Locate the cell with the specified text and output its (X, Y) center coordinate. 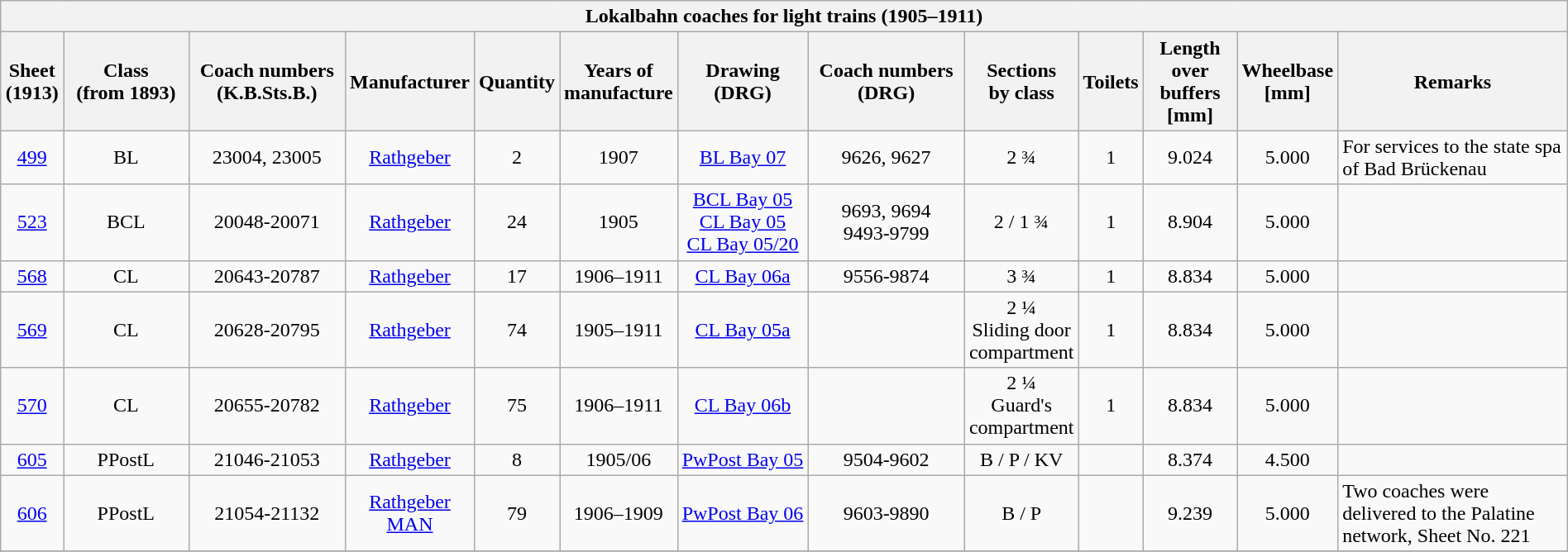
Length over buffers[mm] (1190, 81)
8 (516, 459)
74 (516, 330)
605 (32, 459)
4.500 (1288, 459)
Sections by class (1021, 81)
1907 (619, 157)
BL (127, 157)
BL Bay 07 (743, 157)
CL Bay 06b (743, 406)
9504-9602 (887, 459)
9603-9890 (887, 513)
8.904 (1190, 222)
9556-9874 (887, 276)
Class(from 1893) (127, 81)
499 (32, 157)
Wheelbase[mm] (1288, 81)
Coach numbers(K.B.Sts.B.) (266, 81)
79 (516, 513)
1905–1911 (619, 330)
2 ¼ Sliding door compartment (1021, 330)
9626, 9627 (887, 157)
9.024 (1190, 157)
B / P (1021, 513)
Toilets (1111, 81)
606 (32, 513)
21054-21132 (266, 513)
CL Bay 05a (743, 330)
For services to the state spa of Bad Brückenau (1453, 157)
8.374 (1190, 459)
RathgeberMAN (410, 513)
20655-20782 (266, 406)
Years ofmanufacture (619, 81)
1905/06 (619, 459)
1905 (619, 222)
PwPost Bay 05 (743, 459)
1906–1909 (619, 513)
2 / 1 ¾ (1021, 222)
570 (32, 406)
Coach numbers(DRG) (887, 81)
2 ¼ Guard's compartment (1021, 406)
Manufacturer (410, 81)
Quantity (516, 81)
3 ¾ (1021, 276)
20048-20071 (266, 222)
17 (516, 276)
568 (32, 276)
23004, 23005 (266, 157)
CL Bay 06a (743, 276)
569 (32, 330)
Drawing (DRG) (743, 81)
Remarks (1453, 81)
BCL Bay 05 CL Bay 05 CL Bay 05/20 (743, 222)
9.239 (1190, 513)
Sheet(1913) (32, 81)
21046-21053 (266, 459)
20643-20787 (266, 276)
B / P / KV (1021, 459)
523 (32, 222)
20628-20795 (266, 330)
Lokalbahn coaches for light trains (1905–1911) (784, 17)
75 (516, 406)
2 ¾ (1021, 157)
2 (516, 157)
24 (516, 222)
9693, 96949493-9799 (887, 222)
Two coaches were delivered to the Palatine network, Sheet No. 221 (1453, 513)
PwPost Bay 06 (743, 513)
BCL (127, 222)
